Detect which cell encompasses the target text, then output its (x, y) center coordinate. 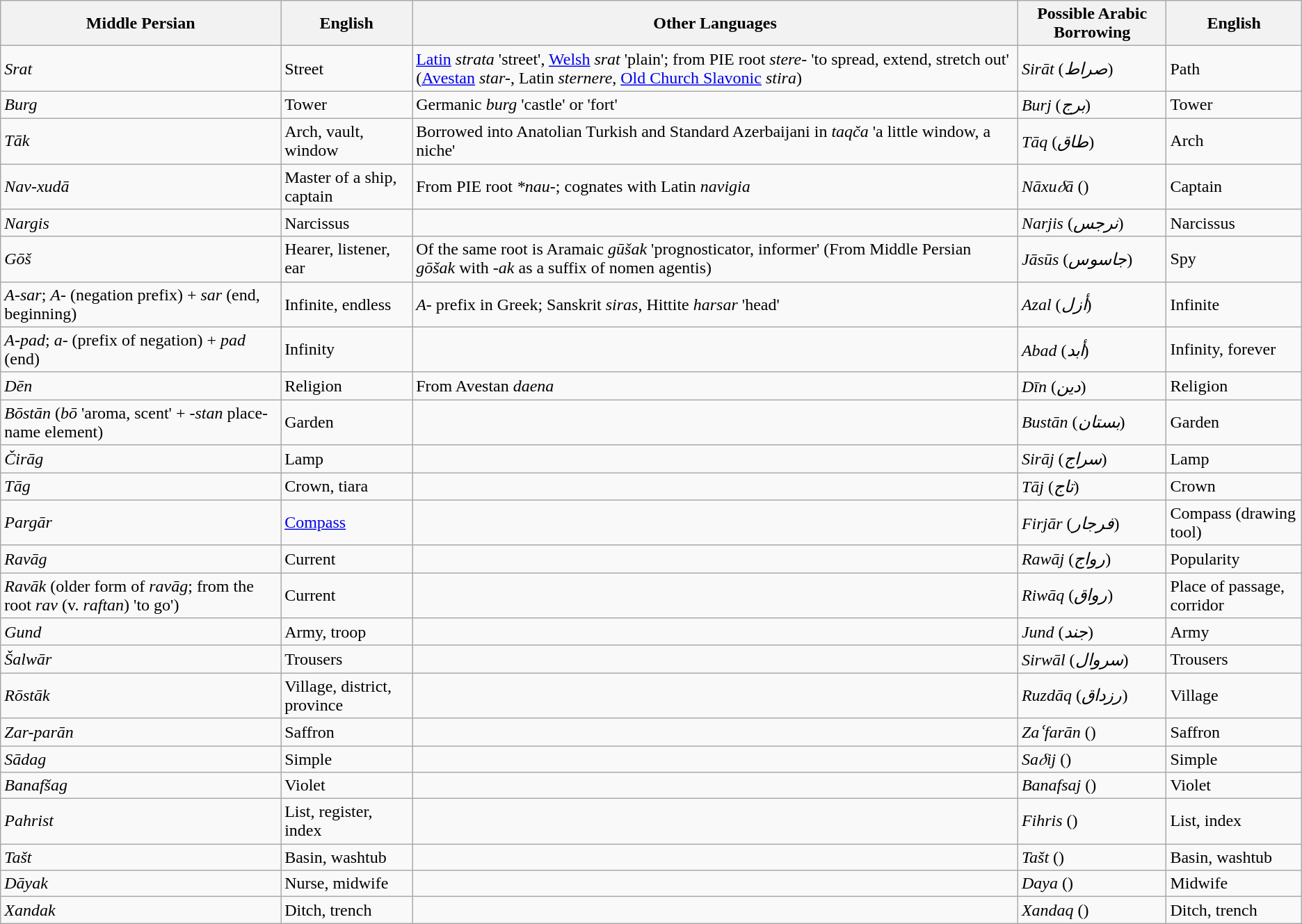
Riwāq (رواق) (1092, 595)
Middle Persian (140, 24)
Banafšag (140, 786)
Dīn (دين) (1092, 386)
Tāj (تاج) (1092, 487)
Army, troop (346, 632)
Compass (346, 523)
Ruzdāq (رزداق) (1092, 695)
Germanic burg 'castle' or 'fort' (715, 105)
Master of a ship, captain (346, 186)
Sa𝛿ij () (1092, 759)
Dāyak (140, 884)
Of the same root is Aramaic gūšak 'prognosticator, informer' (From Middle Persian gōšak with -ak as a suffix of nomen agentis) (715, 259)
Fihris () (1092, 822)
Sirāj (سراج) (1092, 459)
Xandak (140, 910)
A-sar; A- (negation prefix) + sar (end, beginning) (140, 305)
Tāq (طاق) (1092, 140)
Borrowed into Anatolian Turkish and Standard Azerbaijani in taqča 'a little window, a niche' (715, 140)
Infinity, forever (1234, 349)
Infinite, endless (346, 305)
Bustān (بستان) (1092, 423)
Ravāg (140, 559)
Gōš (140, 259)
Spy (1234, 259)
Tāk (140, 140)
Abad (أبد) (1092, 349)
Tāg (140, 487)
List, index (1234, 822)
Street (346, 68)
Banafsaj () (1092, 786)
A- prefix in Greek; Sanskrit siras, Hittite harsar 'head' (715, 305)
Rōstāk (140, 695)
Hearer, listener, ear (346, 259)
Infinite (1234, 305)
Azal (أزل) (1092, 305)
Crown (1234, 487)
Tašt (140, 857)
From Avestan daena (715, 386)
Tašt () (1092, 857)
Crown, tiara (346, 487)
Nāxu𝛿ā () (1092, 186)
Nav-xudā (140, 186)
Daya () (1092, 884)
Gund (140, 632)
Possible Arabic Borrowing (1092, 24)
Xandaq () (1092, 910)
Compass (drawing tool) (1234, 523)
Burg (140, 105)
Sirāt (صراط) (1092, 68)
Other Languages (715, 24)
Firjār (فرجار) (1092, 523)
Popularity (1234, 559)
Nargis (140, 223)
Place of passage, corridor (1234, 595)
Arch, vault, window (346, 140)
Burj (برج) (1092, 105)
Narjis (نرجس) (1092, 223)
Midwife (1234, 884)
Path (1234, 68)
Čirāg (140, 459)
List, register, index (346, 822)
Zar-parān (140, 732)
Army (1234, 632)
Captain (1234, 186)
Bōstān (bō 'aroma, scent' + -stan place-name element) (140, 423)
Šalwār (140, 659)
Nurse, midwife (346, 884)
From PIE root *nau-; cognates with Latin navigia (715, 186)
Sādag (140, 759)
Sirwāl (سروال) (1092, 659)
Infinity (346, 349)
Rawāj (رواج) (1092, 559)
Village, district, province (346, 695)
Ravāk (older form of ravāg; from the root rav (v. raftan) 'to go') (140, 595)
Jāsūs (جاسوس) (1092, 259)
Zaʿfarān () (1092, 732)
A-pad; a- (prefix of negation) + pad (end) (140, 349)
Pargār (140, 523)
Srat (140, 68)
Pahrist (140, 822)
Jund (جند) (1092, 632)
Dēn (140, 386)
Arch (1234, 140)
Village (1234, 695)
